Provide the (x, y) coordinate of the cell's center where the given text is located.  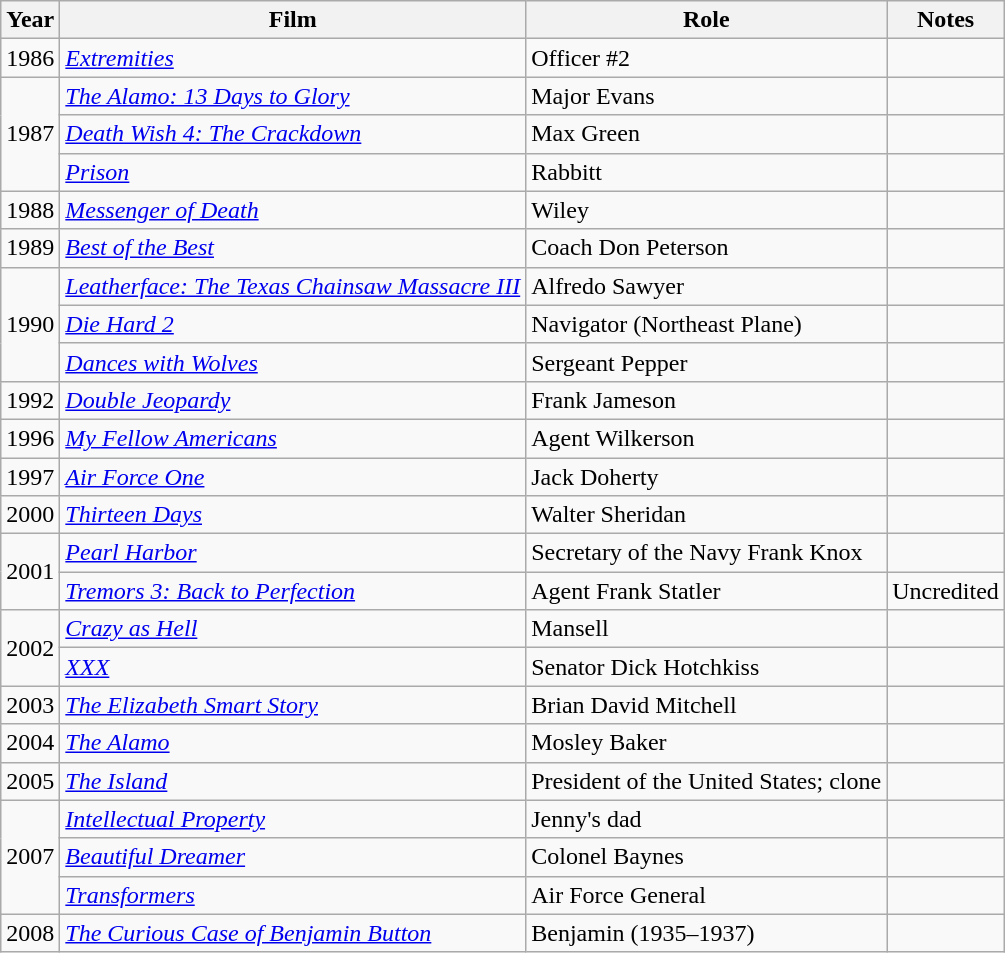
The Alamo (293, 743)
Agent Wilkerson (706, 438)
My Fellow Americans (293, 438)
Notes (946, 20)
The Elizabeth Smart Story (293, 705)
Brian David Mitchell (706, 705)
Coach Don Peterson (706, 248)
Sergeant Pepper (706, 362)
The Curious Case of Benjamin Button (293, 933)
Wiley (706, 210)
1986 (30, 58)
2005 (30, 781)
2004 (30, 743)
Transformers (293, 895)
2002 (30, 648)
Role (706, 20)
Jack Doherty (706, 477)
Max Green (706, 134)
Tremors 3: Back to Perfection (293, 591)
Die Hard 2 (293, 324)
Secretary of the Navy Frank Knox (706, 553)
Beautiful Dreamer (293, 857)
Leatherface: The Texas Chainsaw Massacre III (293, 286)
Crazy as Hell (293, 629)
2008 (30, 933)
1997 (30, 477)
The Alamo: 13 Days to Glory (293, 96)
1990 (30, 324)
Walter Sheridan (706, 515)
2003 (30, 705)
Navigator (Northeast Plane) (706, 324)
Best of the Best (293, 248)
Mansell (706, 629)
Air Force General (706, 895)
Officer #2 (706, 58)
President of the United States; clone (706, 781)
Dances with Wolves (293, 362)
2007 (30, 857)
Agent Frank Statler (706, 591)
Double Jeopardy (293, 400)
Senator Dick Hotchkiss (706, 667)
2001 (30, 572)
Rabbitt (706, 172)
Major Evans (706, 96)
Prison (293, 172)
1988 (30, 210)
1989 (30, 248)
Year (30, 20)
Thirteen Days (293, 515)
Mosley Baker (706, 743)
Pearl Harbor (293, 553)
Alfredo Sawyer (706, 286)
Death Wish 4: The Crackdown (293, 134)
Extremities (293, 58)
XXX (293, 667)
Messenger of Death (293, 210)
Frank Jameson (706, 400)
Colonel Baynes (706, 857)
2000 (30, 515)
Intellectual Property (293, 819)
1987 (30, 134)
Air Force One (293, 477)
Film (293, 20)
Uncredited (946, 591)
Benjamin (1935–1937) (706, 933)
Jenny's dad (706, 819)
1996 (30, 438)
1992 (30, 400)
The Island (293, 781)
